Provide the [x, y] coordinate of the cell's center where the given text is located.  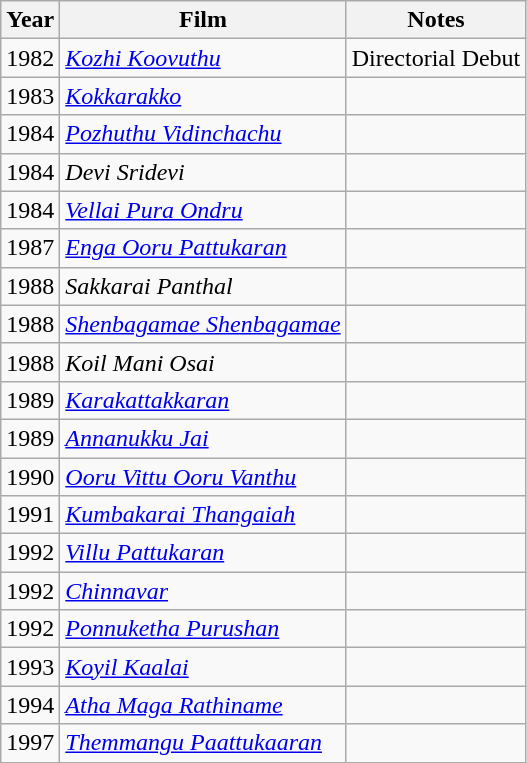
Directorial Debut [436, 58]
Film [203, 20]
Notes [436, 20]
Year [30, 20]
Villu Pattukaran [203, 553]
Ponnuketha Purushan [203, 629]
1982 [30, 58]
Ooru Vittu Ooru Vanthu [203, 477]
Annanukku Jai [203, 438]
Themmangu Paattukaaran [203, 743]
1983 [30, 96]
Pozhuthu Vidinchachu [203, 134]
1994 [30, 705]
Koil Mani Osai [203, 362]
Chinnavar [203, 591]
Atha Maga Rathiname [203, 705]
Sakkarai Panthal [203, 286]
Kumbakarai Thangaiah [203, 515]
Karakattakkaran [203, 400]
Kozhi Koovuthu [203, 58]
Vellai Pura Ondru [203, 210]
1993 [30, 667]
1987 [30, 248]
1990 [30, 477]
Kokkarakko [203, 96]
Enga Ooru Pattukaran [203, 248]
Devi Sridevi [203, 172]
1991 [30, 515]
1997 [30, 743]
Koyil Kaalai [203, 667]
Shenbagamae Shenbagamae [203, 324]
